Detect which cell encompasses the target text, then output its (x, y) center coordinate. 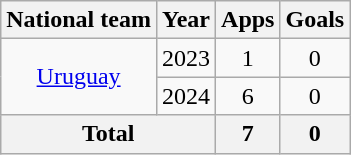
Year (186, 20)
Goals (315, 20)
2024 (186, 96)
Uruguay (79, 77)
National team (79, 20)
1 (248, 58)
2023 (186, 58)
Apps (248, 20)
7 (248, 134)
6 (248, 96)
Total (108, 134)
